From the cell containing the given text, extract its center point as (X, Y) coordinate. 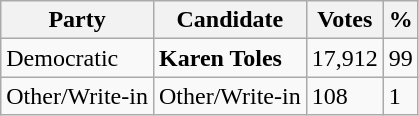
Democratic (78, 58)
Party (78, 20)
Candidate (230, 20)
99 (400, 58)
1 (400, 96)
17,912 (344, 58)
Karen Toles (230, 58)
108 (344, 96)
% (400, 20)
Votes (344, 20)
